Output the [X, Y] coordinate of the center of the cell containing the given text.  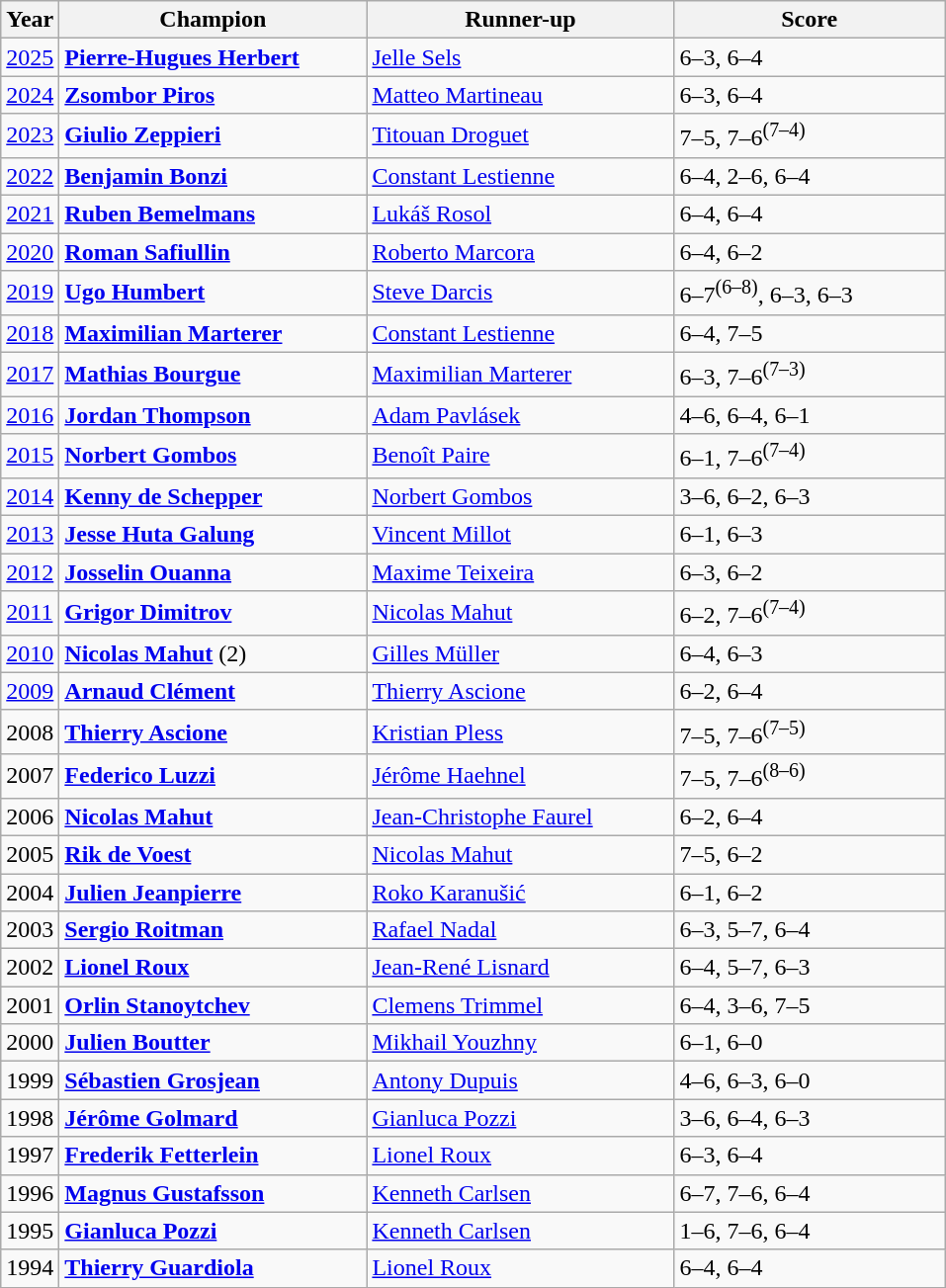
2001 [30, 1005]
Benjamin Bonzi [214, 176]
Magnus Gustafsson [214, 1193]
Antony Dupuis [520, 1080]
Giulio Zeppieri [214, 136]
2016 [30, 415]
2023 [30, 136]
1998 [30, 1118]
2003 [30, 930]
6–4, 3–6, 7–5 [810, 1005]
2019 [30, 293]
Jérôme Haehnel [520, 777]
6–3, 7–6(7–3) [810, 374]
7–5, 7–6(7–4) [810, 136]
7–5, 7–6(7–5) [810, 731]
1995 [30, 1231]
2017 [30, 374]
6–3, 5–7, 6–4 [810, 930]
6–7, 7–6, 6–4 [810, 1193]
Roman Safiullin [214, 252]
Kristian Pless [520, 731]
Gilles Müller [520, 653]
6–2, 7–6(7–4) [810, 613]
Ugo Humbert [214, 293]
Clemens Trimmel [520, 1005]
Jean-René Lisnard [520, 968]
Julien Jeanpierre [214, 893]
2000 [30, 1043]
7–5, 7–6(8–6) [810, 777]
Score [810, 20]
3–6, 6–4, 6–3 [810, 1118]
6–1, 7–6(7–4) [810, 457]
2024 [30, 95]
Rik de Voest [214, 855]
2011 [30, 613]
6–1, 6–2 [810, 893]
2012 [30, 572]
6–3, 6–2 [810, 572]
6–1, 6–0 [810, 1043]
1994 [30, 1268]
Runner-up [520, 20]
Titouan Droguet [520, 136]
7–5, 6–2 [810, 855]
2014 [30, 496]
2020 [30, 252]
Nicolas Mahut (2) [214, 653]
1997 [30, 1156]
Steve Darcis [520, 293]
2006 [30, 816]
Josselin Ouanna [214, 572]
Julien Boutter [214, 1043]
Frederik Fetterlein [214, 1156]
Jesse Huta Galung [214, 535]
Mikhail Youzhny [520, 1043]
6–4, 2–6, 6–4 [810, 176]
2004 [30, 893]
2013 [30, 535]
Matteo Martineau [520, 95]
Grigor Dimitrov [214, 613]
1999 [30, 1080]
Jérôme Golmard [214, 1118]
2005 [30, 855]
Orlin Stanoytchev [214, 1005]
6–1, 6–3 [810, 535]
2025 [30, 57]
Jordan Thompson [214, 415]
1–6, 7–6, 6–4 [810, 1231]
3–6, 6–2, 6–3 [810, 496]
Adam Pavlásek [520, 415]
6–7(6–8), 6–3, 6–3 [810, 293]
2008 [30, 731]
Mathias Bourgue [214, 374]
1996 [30, 1193]
Lukáš Rosol [520, 215]
2007 [30, 777]
Sergio Roitman [214, 930]
2009 [30, 691]
Federico Luzzi [214, 777]
2010 [30, 653]
Arnaud Clément [214, 691]
4–6, 6–4, 6–1 [810, 415]
Vincent Millot [520, 535]
Maxime Teixeira [520, 572]
Year [30, 20]
Rafael Nadal [520, 930]
2022 [30, 176]
2002 [30, 968]
Sébastien Grosjean [214, 1080]
6–4, 7–5 [810, 333]
6–4, 6–2 [810, 252]
6–4, 5–7, 6–3 [810, 968]
6–4, 6–3 [810, 653]
2021 [30, 215]
2018 [30, 333]
Roberto Marcora [520, 252]
Jean-Christophe Faurel [520, 816]
Jelle Sels [520, 57]
Ruben Bemelmans [214, 215]
Zsombor Piros [214, 95]
Kenny de Schepper [214, 496]
Champion [214, 20]
4–6, 6–3, 6–0 [810, 1080]
Roko Karanušić [520, 893]
Benoît Paire [520, 457]
2015 [30, 457]
Thierry Guardiola [214, 1268]
Pierre-Hugues Herbert [214, 57]
